Return [X, Y] of the center of cell containing provided text 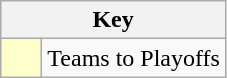
Teams to Playoffs [134, 58]
Key [114, 20]
